Return the [X, Y] coordinate for the center point of the cell that contains the specified text.  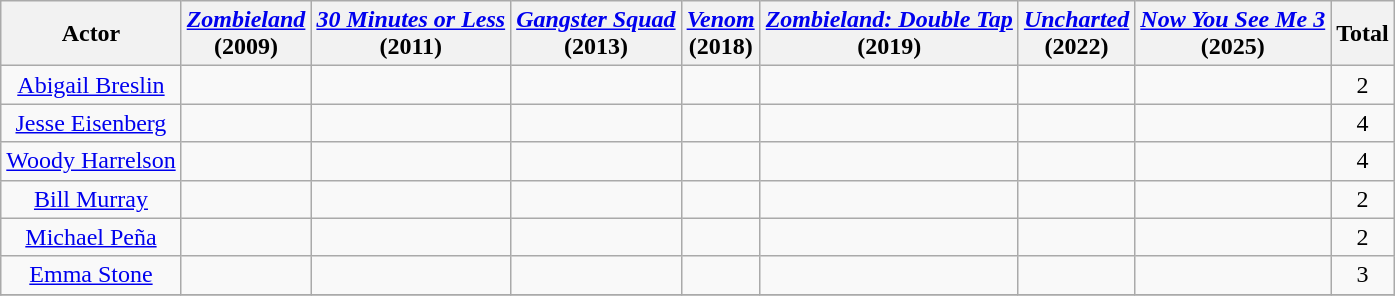
Jesse Eisenberg [91, 123]
Abigail Breslin [91, 85]
30 Minutes or Less(2011) [411, 34]
Zombieland(2009) [246, 34]
Bill Murray [91, 199]
Zombieland: Double Tap(2019) [889, 34]
Total [1363, 34]
3 [1363, 275]
Michael Peña [91, 237]
Actor [91, 34]
Woody Harrelson [91, 161]
Uncharted(2022) [1076, 34]
Gangster Squad(2013) [596, 34]
Now You See Me 3(2025) [1233, 34]
Emma Stone [91, 275]
Venom(2018) [720, 34]
